Provide the [X, Y] coordinate of the cell's center where the given text is located.  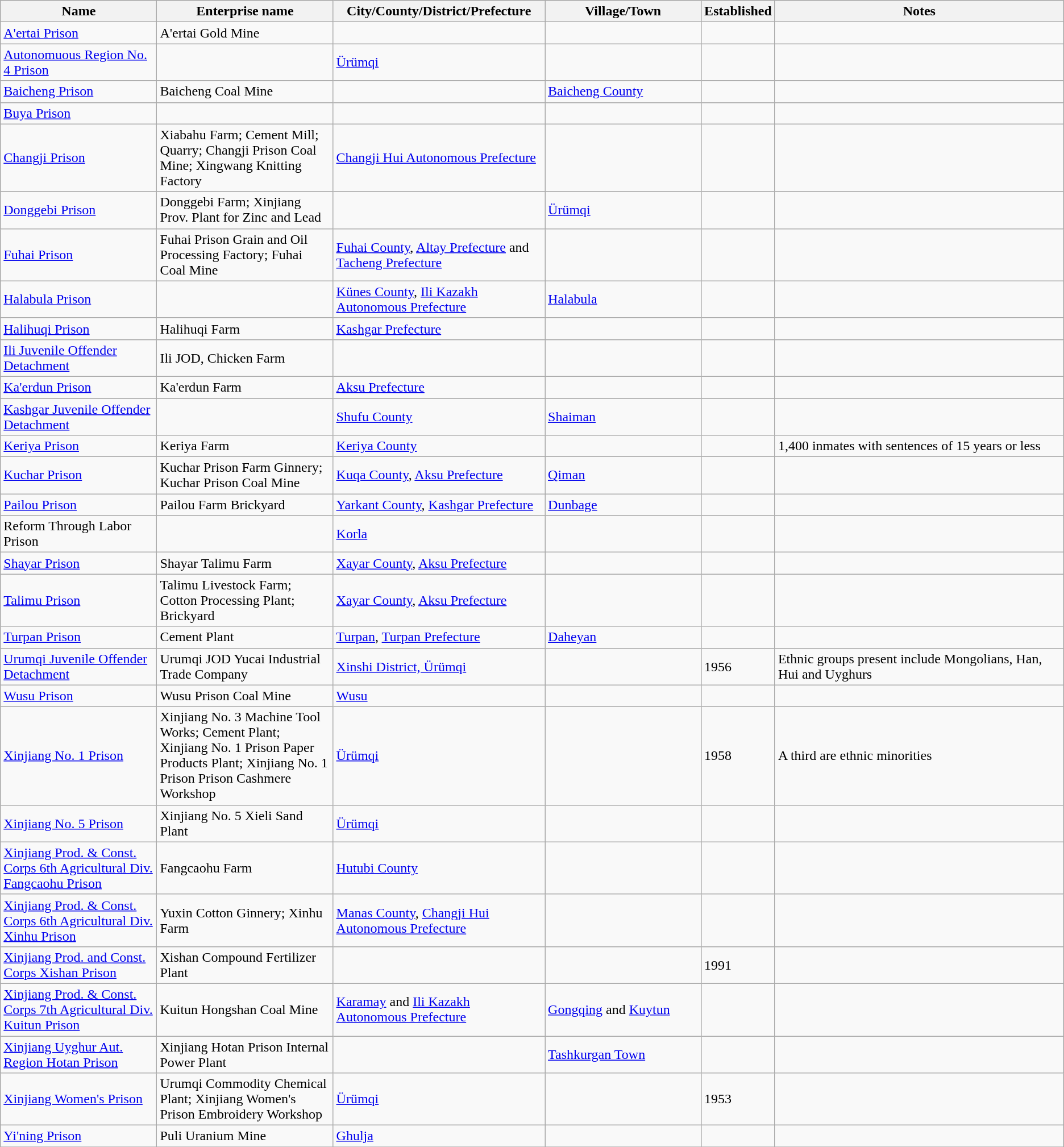
Xinjiang Prod. & Const. Corps 7th Agricultural Div. Kuitun Prison [78, 1009]
Yuxin Cotton Ginnery; Xinhu Farm [245, 920]
Manas County, Changji Hui Autonomous Prefecture [439, 920]
Kashgar Prefecture [439, 329]
Cement Plant [245, 637]
Yarkant County, Kashgar Prefecture [439, 505]
Urumqi JOD Yucai Industrial Trade Company [245, 666]
Buya Prison [78, 113]
Xinjiang No. 5 Xieli Sand Plant [245, 823]
Gongqing and Kuytun [623, 1009]
Hutubi County [439, 868]
Pailou Farm Brickyard [245, 505]
Ethnic groups present include Mongolians, Han, Hui and Uyghurs [919, 666]
Xiabahu Farm; Cement Mill; Quarry; Changji Prison Coal Mine; Xingwang Knitting Factory [245, 158]
Halihuqi Prison [78, 329]
Puli Uranium Mine [245, 1136]
Halabula [623, 299]
Fuhai Prison Grain and Oil Processing Factory; Fuhai Coal Mine [245, 255]
Tashkurgan Town [623, 1054]
Daheyan [623, 637]
Xinshi District, Ürümqi [439, 666]
A'ertai Prison [78, 33]
Urumqi Juvenile Offender Detachment [78, 666]
Talimu Prison [78, 600]
Shayar Talimu Farm [245, 563]
1991 [738, 965]
Changji Prison [78, 158]
Donggebi Prison [78, 210]
Baicheng Prison [78, 92]
Fuhai County, Altay Prefecture and Tacheng Prefecture [439, 255]
Shufu County [439, 416]
A'ertai Gold Mine [245, 33]
Künes County, Ili Kazakh Autonomous Prefecture [439, 299]
Xinjiang Prod. & Const. Corps 6th Agricultural Div. Xinhu Prison [78, 920]
City/County/District/Prefecture [439, 11]
Kashgar Juvenile Offender Detachment [78, 416]
Talimu Livestock Farm; Cotton Processing Plant; Brickyard [245, 600]
Halihuqi Farm [245, 329]
Ili Juvenile Offender Detachment [78, 358]
Korla [439, 534]
Kuchar Prison Farm Ginnery; Kuchar Prison Coal Mine [245, 475]
A third are ethnic minorities [919, 756]
Xishan Compound Fertilizer Plant [245, 965]
Turpan, Turpan Prefecture [439, 637]
Aksu Prefecture [439, 387]
Shayar Prison [78, 563]
Turpan Prison [78, 637]
Xinjiang No. 3 Machine Tool Works; Cement Plant; Xinjiang No. 1 Prison Paper Products Plant; Xinjiang No. 1 Prison Prison Cashmere Workshop [245, 756]
Keriya County [439, 446]
Ka'erdun Prison [78, 387]
Qiman [623, 475]
Shaiman [623, 416]
Ili JOD, Chicken Farm [245, 358]
Donggebi Farm; Xinjiang Prov. Plant for Zinc and Lead [245, 210]
1956 [738, 666]
Xinjiang Prod. and Const. Corps Xishan Prison [78, 965]
Pailou Prison [78, 505]
Wusu Prison Coal Mine [245, 696]
Kuitun Hongshan Coal Mine [245, 1009]
Dunbage [623, 505]
Keriya Farm [245, 446]
1,400 inmates with sentences of 15 years or less [919, 446]
Karamay and Ili Kazakh Autonomous Prefecture [439, 1009]
Halabula Prison [78, 299]
Name [78, 11]
Xinjiang Uyghur Aut. Region Hotan Prison [78, 1054]
1953 [738, 1099]
Xinjiang No. 1 Prison [78, 756]
Wusu [439, 696]
Kuchar Prison [78, 475]
Ghulja [439, 1136]
Urumqi Commodity Chemical Plant; Xinjiang Women's Prison Embroidery Workshop [245, 1099]
Village/Town [623, 11]
Enterprise name [245, 11]
Reform Through Labor Prison [78, 534]
Baicheng Coal Mine [245, 92]
Established [738, 11]
1958 [738, 756]
Yi'ning Prison [78, 1136]
Xinjiang Women's Prison [78, 1099]
Fangcaohu Farm [245, 868]
Fuhai Prison [78, 255]
Notes [919, 11]
Xinjiang No. 5 Prison [78, 823]
Ka'erdun Farm [245, 387]
Xinjiang Hotan Prison Internal Power Plant [245, 1054]
Baicheng County [623, 92]
Kuqa County, Aksu Prefecture [439, 475]
Autonomuous Region No. 4 Prison [78, 63]
Xinjiang Prod. & Const. Corps 6th Agricultural Div. Fangcaohu Prison [78, 868]
Keriya Prison [78, 446]
Wusu Prison [78, 696]
Changji Hui Autonomous Prefecture [439, 158]
